For the text-containing cell, return its midpoint in [X, Y] coordinate format. 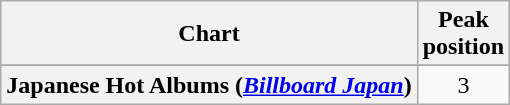
Chart [209, 34]
3 [463, 85]
Peakposition [463, 34]
Japanese Hot Albums (Billboard Japan) [209, 85]
